Extract the [x, y] coordinate from the center of the cell holding the provided text.  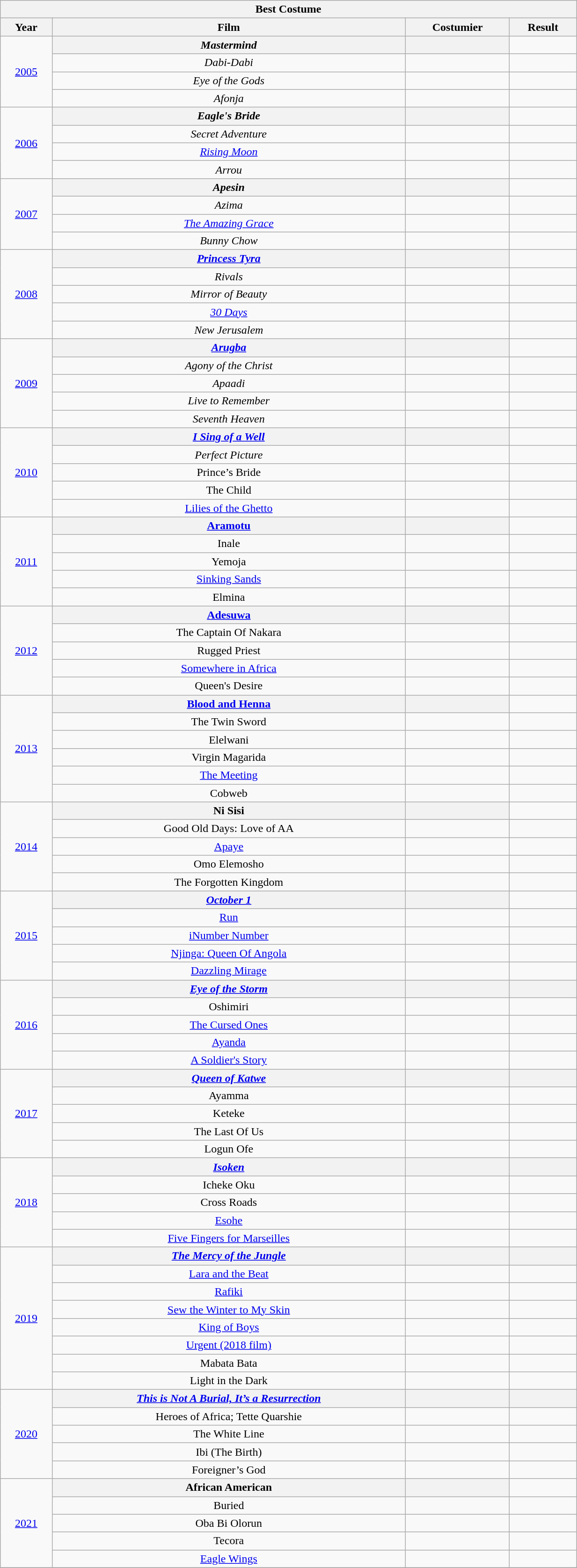
Afonja [229, 98]
Queen's Desire [229, 686]
The Captain Of Nakara [229, 633]
A Soldier's Story [229, 1060]
New Jerusalem [229, 330]
Ni Sisi [229, 811]
2018 [26, 1203]
2011 [26, 562]
2017 [26, 1113]
Logun Ofe [229, 1149]
Ayanda [229, 1042]
Rugged Priest [229, 650]
Run [229, 918]
Somewhere in Africa [229, 668]
Eye of the Gods [229, 80]
The Mercy of the Jungle [229, 1256]
Lara and the Beat [229, 1274]
Sinking Sands [229, 579]
2005 [26, 72]
Njinga: Queen Of Angola [229, 953]
Elmina [229, 597]
Esohe [229, 1220]
Prince’s Bride [229, 472]
Good Old Days: Love of AA [229, 829]
Virgin Magarida [229, 757]
Inale [229, 544]
Mirror of Beauty [229, 294]
2013 [26, 748]
Lilies of the Ghetto [229, 508]
Perfect Picture [229, 454]
Five Fingers for Marseilles [229, 1238]
Eagle Wings [229, 1559]
2010 [26, 472]
Eye of the Storm [229, 989]
2006 [26, 143]
Seventh Heaven [229, 419]
Dabi-Dabi [229, 63]
The Meeting [229, 775]
2016 [26, 1024]
Arugba [229, 348]
Buried [229, 1505]
Film [229, 27]
The White Line [229, 1434]
Live to Remember [229, 401]
Icheke Oku [229, 1185]
October 1 [229, 900]
Arrou [229, 169]
The Cursed Ones [229, 1024]
Ayamma [229, 1096]
2007 [26, 214]
Heroes of Africa; Tette Quarshie [229, 1416]
Adesuwa [229, 615]
The Twin Sword [229, 722]
Cross Roads [229, 1203]
Light in the Dark [229, 1381]
Foreigner’s God [229, 1470]
iNumber Number [229, 935]
The Amazing Grace [229, 223]
Eagle's Bride [229, 116]
2019 [26, 1318]
Queen of Katwe [229, 1078]
Rising Moon [229, 152]
2020 [26, 1434]
Elelwani [229, 739]
Aramotu [229, 526]
Mabata Bata [229, 1363]
2015 [26, 935]
Blood and Henna [229, 704]
Omo Elemosho [229, 864]
2021 [26, 1523]
Dazzling Mirage [229, 971]
Oshimiri [229, 1006]
Secret Adventure [229, 134]
Costumier [458, 27]
Yemoja [229, 562]
Ibi (The Birth) [229, 1452]
Azima [229, 205]
Keteke [229, 1114]
Urgent (2018 film) [229, 1345]
Oba Bi Olorun [229, 1523]
The Forgotten Kingdom [229, 882]
2014 [26, 846]
King of Boys [229, 1327]
2009 [26, 383]
Isoken [229, 1167]
Tecora [229, 1541]
Rafiki [229, 1291]
Apaadi [229, 383]
The Last Of Us [229, 1131]
Princess Tyra [229, 259]
2008 [26, 294]
Result [543, 27]
The Child [229, 490]
Rivals [229, 277]
Apaye [229, 846]
Best Costume [288, 9]
This is Not A Burial, It’s a Resurrection [229, 1399]
Year [26, 27]
I Sing of a Well [229, 437]
Cobweb [229, 793]
2012 [26, 650]
Sew the Winter to My Skin [229, 1309]
Apesin [229, 187]
African American [229, 1488]
30 Days [229, 312]
Agony of the Christ [229, 365]
Mastermind [229, 45]
Bunny Chow [229, 241]
